Return (X, Y) of the center of cell containing provided text 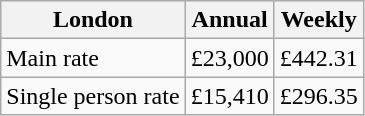
£442.31 (318, 58)
£296.35 (318, 96)
Weekly (318, 20)
£15,410 (230, 96)
London (93, 20)
Single person rate (93, 96)
Annual (230, 20)
£23,000 (230, 58)
Main rate (93, 58)
